Search for the cell housing the specified text and yield its (x, y) center coordinate. 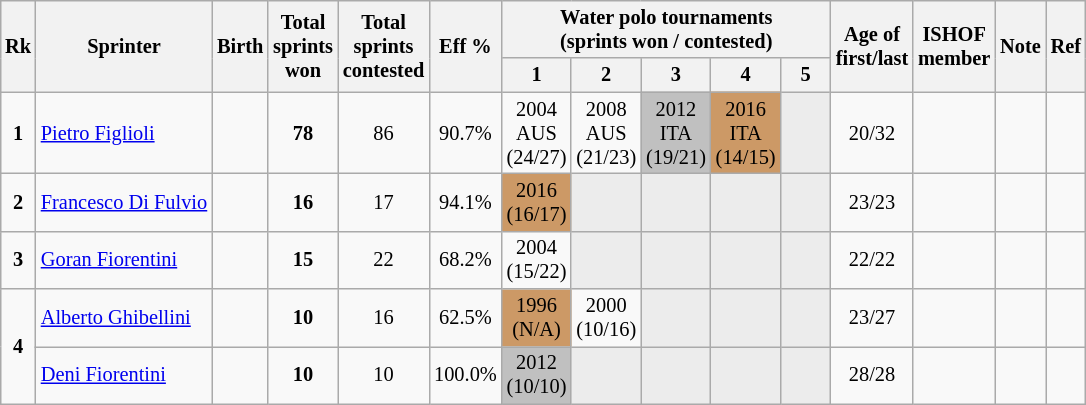
78 (303, 133)
23/27 (872, 318)
Age offirst/last (872, 46)
15 (303, 260)
2008AUS(21/23) (606, 133)
ISHOFmember (954, 46)
2000(10/16) (606, 318)
94.1% (466, 202)
Totalsprintswon (303, 46)
2016(16/17) (537, 202)
28/28 (872, 375)
2012(10/10) (537, 375)
Ref (1066, 46)
90.7% (466, 133)
Pietro Figlioli (124, 133)
Sprinter (124, 46)
Water polo tournaments(sprints won / contested) (666, 29)
5 (805, 75)
100.0% (466, 375)
Note (1020, 46)
1996(N/A) (537, 318)
Deni Fiorentini (124, 375)
2004AUS(24/27) (537, 133)
22/22 (872, 260)
23/23 (872, 202)
Francesco Di Fulvio (124, 202)
2016ITA(14/15) (746, 133)
17 (384, 202)
68.2% (466, 260)
22 (384, 260)
Alberto Ghibellini (124, 318)
62.5% (466, 318)
2012ITA(19/21) (676, 133)
Goran Fiorentini (124, 260)
2004(15/22) (537, 260)
Birth (240, 46)
Eff % (466, 46)
Rk (18, 46)
Totalsprintscontested (384, 46)
86 (384, 133)
20/32 (872, 133)
